Determine the [X, Y] coordinate at the center of the cell enclosing the given text.  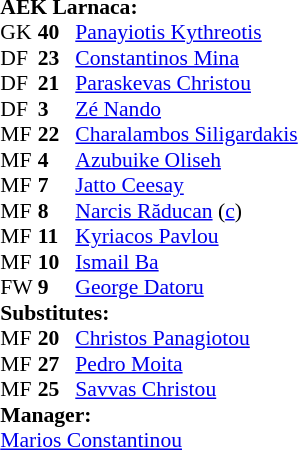
Manager: [148, 415]
40 [57, 33]
FW [19, 287]
21 [57, 83]
Panayiotis Kythreotis [186, 33]
Savvas Christou [186, 389]
11 [57, 237]
23 [57, 58]
Jatto Ceesay [186, 185]
Substitutes: [148, 313]
Narcis Răducan (c) [186, 211]
Paraskevas Christou [186, 83]
25 [57, 389]
7 [57, 185]
20 [57, 339]
Charalambos Siligardakis [186, 135]
Zé Nando [186, 109]
George Datoru [186, 287]
GK [19, 33]
3 [57, 109]
4 [57, 160]
Ismail Ba [186, 262]
22 [57, 135]
Pedro Moita [186, 364]
Christos Panagiotou [186, 339]
27 [57, 364]
8 [57, 211]
Constantinos Mina [186, 58]
10 [57, 262]
9 [57, 287]
Kyriacos Pavlou [186, 237]
Azubuike Oliseh [186, 160]
